Output the (X, Y) coordinate of the center of the cell containing the given text.  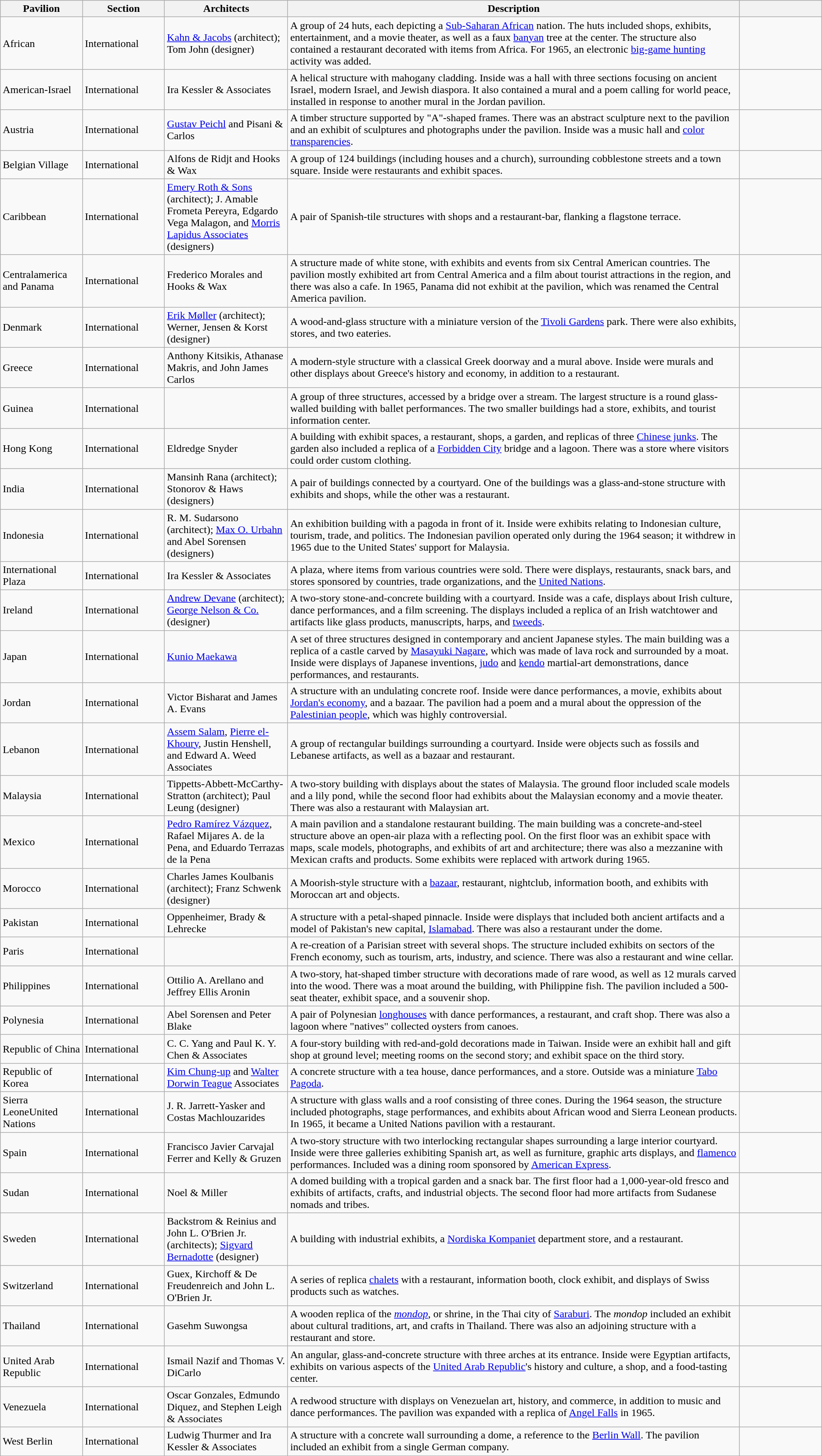
West Berlin (41, 1441)
Kunio Maekawa (227, 657)
Charles James Koulbanis (architect); Franz Schwenk (designer) (227, 888)
A wood-and-glass structure with a miniature version of the Tivoli Gardens park. There were also exhibits, stores, and two eateries. (514, 327)
Mexico (41, 842)
A structure with a concrete wall surrounding a dome, a reference to the Berlin Wall. The pavilion included an exhibit from a single German company. (514, 1441)
Sierra LeoneUnited Nations (41, 1112)
Anthony Kitsikis, Athanase Makris, and John James Carlos (227, 368)
Venezuela (41, 1407)
Emery Roth & Sons (architect); J. Amable Frometa Pereyra, Edgardo Vega Malagon, and Morris Lapidus Associates (designers) (227, 217)
Mansinh Rana (architect); Stonorov & Haws (designers) (227, 489)
Andrew Devane (architect); George Nelson & Co. (designer) (227, 610)
Ireland (41, 610)
Republic of Korea (41, 1078)
Erik Møller (architect); Werner, Jensen & Korst (designer) (227, 327)
Jordan (41, 703)
J. R. Jarrett-Yasker and Costas Machlouzarides (227, 1112)
A Moorish-style structure with a bazaar, restaurant, nightclub, information booth, and exhibits with Moroccan art and objects. (514, 888)
C. C. Yang and Paul K. Y. Chen & Associates (227, 1049)
Austria (41, 130)
Description (514, 9)
Thailand (41, 1326)
Architects (227, 9)
Greece (41, 368)
Eldredge Snyder (227, 448)
Gasehm Suwongsa (227, 1326)
Ismail Nazif and Thomas V. DiCarlo (227, 1366)
Sudan (41, 1193)
Philippines (41, 986)
Guex, Kirchoff & De Freudenreich and John L. O'Brien Jr. (227, 1286)
A concrete structure with a tea house, dance performances, and a store. Outside was a miniature Tabo Pagoda. (514, 1078)
Caribbean (41, 217)
Paris (41, 951)
Malaysia (41, 796)
American-Israel (41, 90)
Switzerland (41, 1286)
Indonesia (41, 536)
Noel & Miller (227, 1193)
Lebanon (41, 749)
Abel Sorensen and Peter Blake (227, 1020)
Denmark (41, 327)
Ottilio A. Arellano and Jeffrey Ellis Aronin (227, 986)
Section (124, 9)
Tippetts-Abbett-McCarthy-Stratton (architect); Paul Leung (designer) (227, 796)
United Arab Republic (41, 1366)
Pedro Ramírez Vázquez, Rafael Mijares A. de la Pena, and Eduardo Terrazas de la Pena (227, 842)
Polynesia (41, 1020)
A building with industrial exhibits, a Nordiska Kompaniet department store, and a restaurant. (514, 1239)
Hong Kong (41, 448)
Pakistan (41, 923)
African (41, 43)
Kim Chung-up and Walter Dorwin Teague Associates (227, 1078)
Alfons de Ridjt and Hooks & Wax (227, 164)
Republic of China (41, 1049)
International Plaza (41, 576)
Belgian Village (41, 164)
Ludwig Thurmer and Ira Kessler & Associates (227, 1441)
Spain (41, 1152)
Victor Bisharat and James A. Evans (227, 703)
Backstrom & Reinius and John L. O'Brien Jr. (architects); Sigvard Bernadotte (designer) (227, 1239)
Japan (41, 657)
A pair of Spanish-tile structures with shops and a restaurant-bar, flanking a flagstone terrace. (514, 217)
Pavilion (41, 9)
Frederico Morales and Hooks & Wax (227, 281)
Oppenheimer, Brady & Lehrecke (227, 923)
Kahn & Jacobs (architect); Tom John (designer) (227, 43)
Sweden (41, 1239)
A series of replica chalets with a restaurant, information booth, clock exhibit, and displays of Swiss products such as watches. (514, 1286)
R. M. Sudarsono (architect); Max O. Urbahn and Abel Sorensen (designers) (227, 536)
Centralamerica and Panama (41, 281)
Francisco Javier Carvajal Ferrer and Kelly & Gruzen (227, 1152)
Assem Salam, Pierre el-Khoury, Justin Henshell, and Edward A. Weed Associates (227, 749)
Guinea (41, 408)
India (41, 489)
Morocco (41, 888)
Gustav Peichl and Pisani & Carlos (227, 130)
Oscar Gonzales, Edmundo Diquez, and Stephen Leigh & Associates (227, 1407)
